Identify which cell holds the provided text, then report its [x, y] central coordinate. 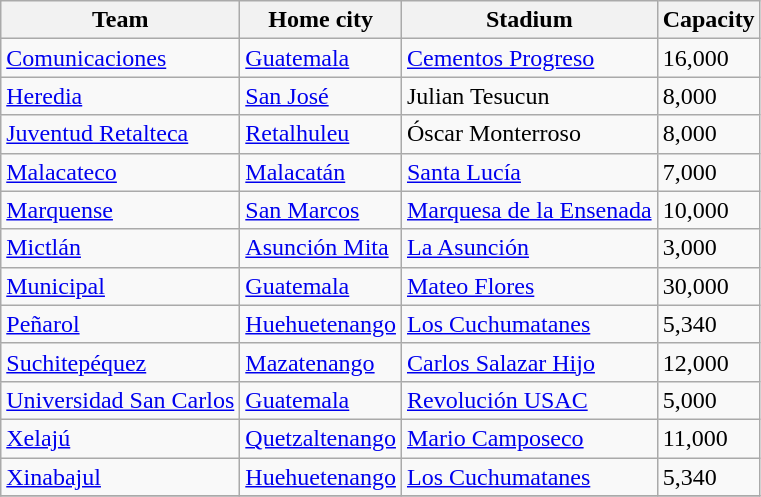
La Asunción [529, 248]
12,000 [708, 362]
Suchitepéquez [120, 362]
Peñarol [120, 324]
10,000 [708, 210]
11,000 [708, 438]
Mazatenango [321, 362]
Santa Lucía [529, 172]
Stadium [529, 20]
San José [321, 96]
16,000 [708, 58]
Mictlán [120, 248]
Municipal [120, 286]
Quetzaltenango [321, 438]
Revolución USAC [529, 400]
Mateo Flores [529, 286]
Capacity [708, 20]
Cementos Progreso [529, 58]
Heredia [120, 96]
Retalhuleu [321, 134]
Xinabajul [120, 477]
Xelajú [120, 438]
3,000 [708, 248]
Asunción Mita [321, 248]
Óscar Monterroso [529, 134]
Home city [321, 20]
7,000 [708, 172]
Marquense [120, 210]
Universidad San Carlos [120, 400]
Julian Tesucun [529, 96]
San Marcos [321, 210]
Team [120, 20]
5,000 [708, 400]
30,000 [708, 286]
Carlos Salazar Hijo [529, 362]
Mario Camposeco [529, 438]
Malacateco [120, 172]
Juventud Retalteca [120, 134]
Marquesa de la Ensenada [529, 210]
Malacatán [321, 172]
Comunicaciones [120, 58]
